Locate the cell with the specified text and output its (X, Y) center coordinate. 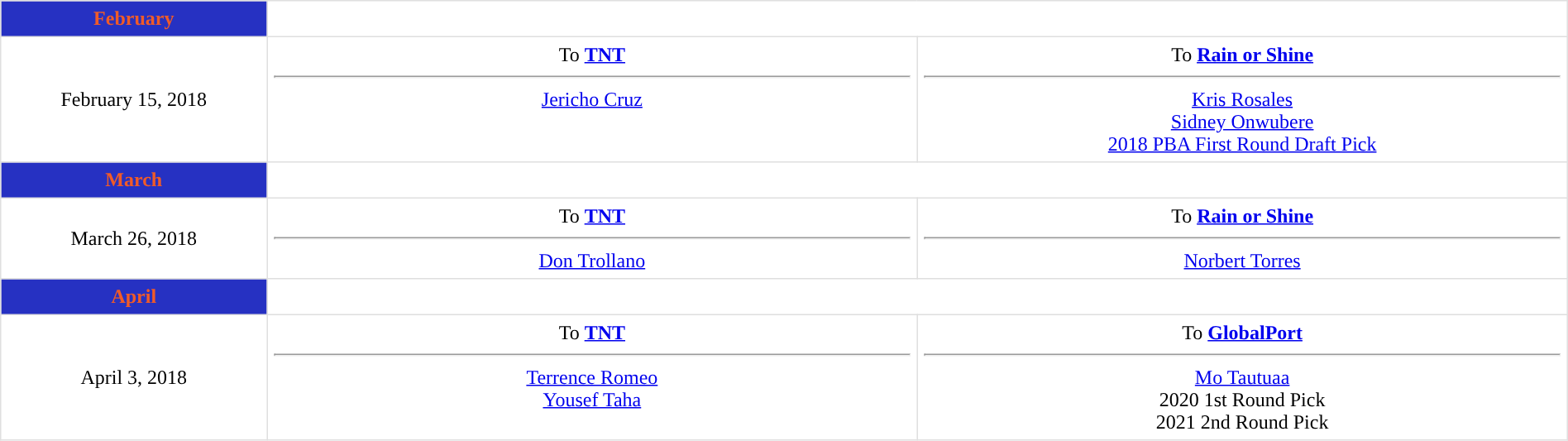
March (134, 180)
To Rain or ShineKris RosalesSidney Onwubere2018 PBA First Round Draft Pick (1242, 99)
To TNTDon Trollano (592, 238)
April (134, 297)
To Rain or ShineNorbert Torres (1242, 238)
March 26, 2018 (134, 238)
To TNTJericho Cruz (592, 99)
April 3, 2018 (134, 377)
To TNTTerrence RomeoYousef Taha (592, 377)
To GlobalPortMo Tautuaa2020 1st Round Pick2021 2nd Round Pick (1242, 377)
February (134, 19)
February 15, 2018 (134, 99)
